Provide the (x, y) coordinate of the cell's center where the given text is located.  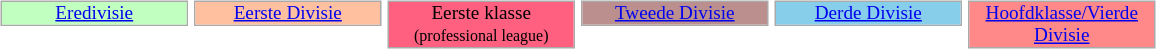
Eredivisie (94, 13)
Tweede Divisie (674, 13)
Derde Divisie (868, 13)
Eerste Divisie (288, 13)
Eerste klasse (professional league) (481, 24)
Hoofdklasse/Vierde Divisie (1062, 24)
